Locate the cell with the specified text and output its (x, y) center coordinate. 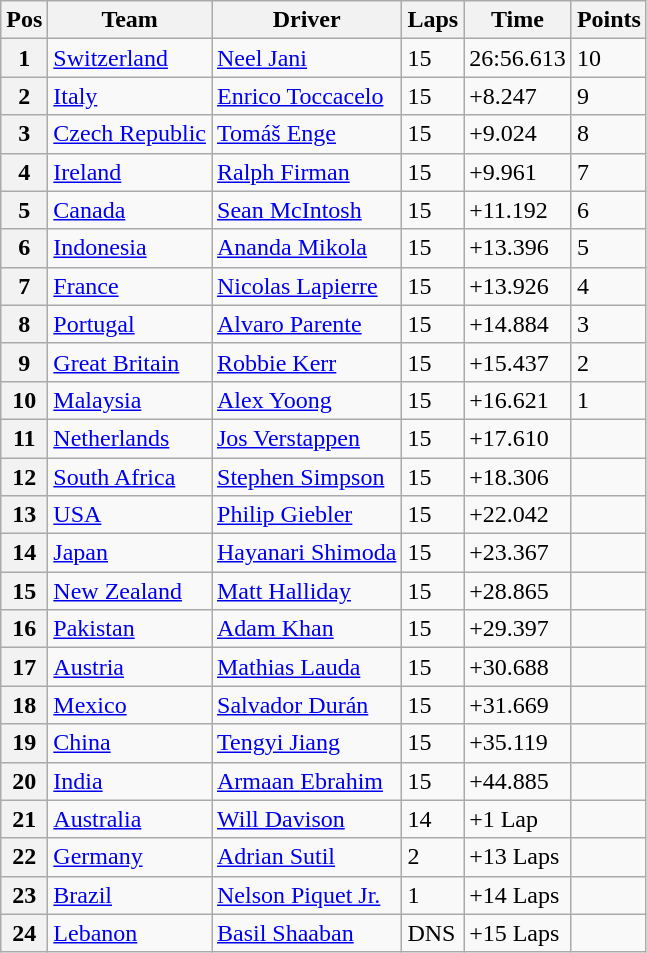
12 (24, 477)
+11.192 (518, 210)
Ananda Mikola (307, 248)
23 (24, 895)
+17.610 (518, 438)
Malaysia (130, 400)
Tengyi Jiang (307, 743)
Czech Republic (130, 134)
+15 Laps (518, 933)
South Africa (130, 477)
+1 Lap (518, 819)
Alex Yoong (307, 400)
20 (24, 781)
Nelson Piquet Jr. (307, 895)
Stephen Simpson (307, 477)
Team (130, 20)
+22.042 (518, 515)
+18.306 (518, 477)
Armaan Ebrahim (307, 781)
Adrian Sutil (307, 857)
Japan (130, 553)
16 (24, 629)
Netherlands (130, 438)
Switzerland (130, 58)
24 (24, 933)
Points (608, 20)
Enrico Toccacelo (307, 96)
+35.119 (518, 743)
Germany (130, 857)
Italy (130, 96)
Indonesia (130, 248)
+9.961 (518, 172)
DNS (433, 933)
26:56.613 (518, 58)
Ralph Firman (307, 172)
Great Britain (130, 362)
Alvaro Parente (307, 324)
Driver (307, 20)
Laps (433, 20)
+9.024 (518, 134)
Brazil (130, 895)
Robbie Kerr (307, 362)
+13.396 (518, 248)
Lebanon (130, 933)
Neel Jani (307, 58)
18 (24, 705)
Mexico (130, 705)
Mathias Lauda (307, 667)
11 (24, 438)
Nicolas Lapierre (307, 286)
Pakistan (130, 629)
13 (24, 515)
Portugal (130, 324)
+8.247 (518, 96)
Canada (130, 210)
+28.865 (518, 591)
Austria (130, 667)
China (130, 743)
17 (24, 667)
Will Davison (307, 819)
+15.437 (518, 362)
Salvador Durán (307, 705)
Basil Shaaban (307, 933)
Hayanari Shimoda (307, 553)
Ireland (130, 172)
USA (130, 515)
New Zealand (130, 591)
+23.367 (518, 553)
Sean McIntosh (307, 210)
+13.926 (518, 286)
Adam Khan (307, 629)
+16.621 (518, 400)
+14 Laps (518, 895)
Pos (24, 20)
Jos Verstappen (307, 438)
22 (24, 857)
21 (24, 819)
Australia (130, 819)
Tomáš Enge (307, 134)
Philip Giebler (307, 515)
19 (24, 743)
France (130, 286)
India (130, 781)
Time (518, 20)
+44.885 (518, 781)
+13 Laps (518, 857)
+30.688 (518, 667)
+31.669 (518, 705)
+29.397 (518, 629)
Matt Halliday (307, 591)
+14.884 (518, 324)
